From the cell containing the given text, extract its center point as (x, y) coordinate. 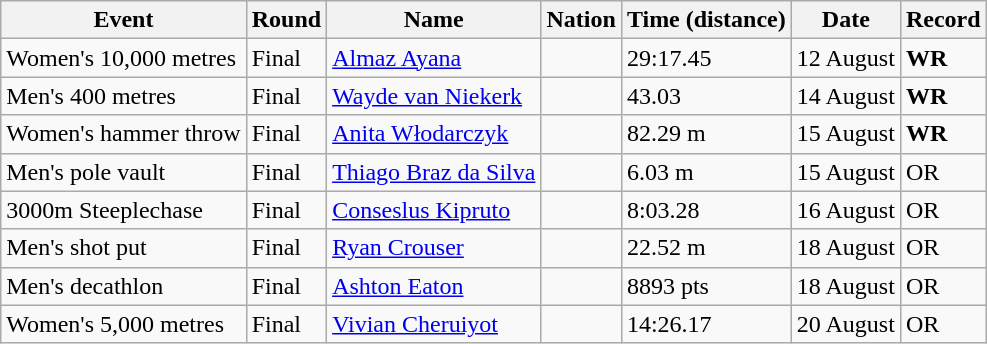
12 August (846, 58)
Women's 10,000 metres (124, 58)
Wayde van Niekerk (434, 96)
43.03 (706, 96)
Time (distance) (706, 20)
Almaz Ayana (434, 58)
Record (943, 20)
8:03.28 (706, 210)
14 August (846, 96)
Thiago Braz da Silva (434, 172)
Women's 5,000 metres (124, 324)
82.29 m (706, 134)
Round (286, 20)
Men's 400 metres (124, 96)
Men's shot put (124, 248)
Anita Włodarczyk (434, 134)
Vivian Cheruiyot (434, 324)
Ashton Eaton (434, 286)
20 August (846, 324)
Nation (581, 20)
29:17.45 (706, 58)
Women's hammer throw (124, 134)
8893 pts (706, 286)
Conseslus Kipruto (434, 210)
Date (846, 20)
22.52 m (706, 248)
Men's pole vault (124, 172)
Event (124, 20)
Ryan Crouser (434, 248)
3000m Steeplechase (124, 210)
Name (434, 20)
14:26.17 (706, 324)
16 August (846, 210)
Men's decathlon (124, 286)
6.03 m (706, 172)
